Return (x, y) of the center of cell containing provided text 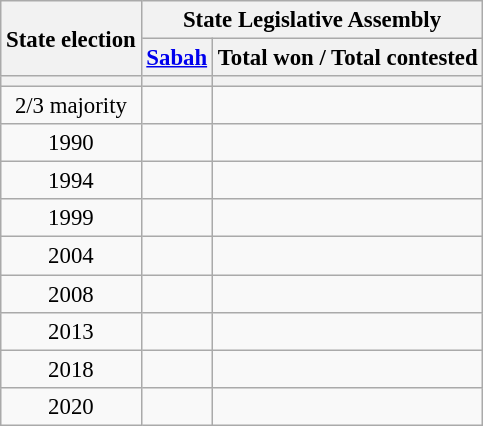
2008 (71, 294)
2/3 majority (71, 106)
2013 (71, 331)
State Legislative Assembly (312, 20)
1990 (71, 143)
Sabah (176, 58)
2018 (71, 369)
1994 (71, 181)
1999 (71, 219)
2004 (71, 256)
2020 (71, 406)
Total won / Total contested (348, 58)
State election (71, 38)
